Return the [x, y] coordinate for the center point of the cell that contains the specified text.  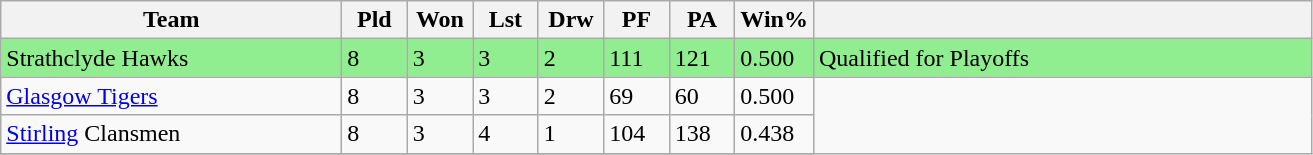
69 [637, 96]
111 [637, 58]
121 [702, 58]
Win% [774, 20]
104 [637, 134]
Pld [375, 20]
Drw [571, 20]
Qualified for Playoffs [1062, 58]
0.438 [774, 134]
PA [702, 20]
60 [702, 96]
Team [172, 20]
Glasgow Tigers [172, 96]
Stirling Clansmen [172, 134]
1 [571, 134]
4 [506, 134]
PF [637, 20]
Lst [506, 20]
Strathclyde Hawks [172, 58]
138 [702, 134]
Won [440, 20]
